Identify which cell holds the provided text, then report its (X, Y) central coordinate. 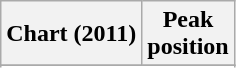
Peakposition (188, 34)
Chart (2011) (72, 34)
